Provide the (x, y) coordinate of the cell's center where the given text is located.  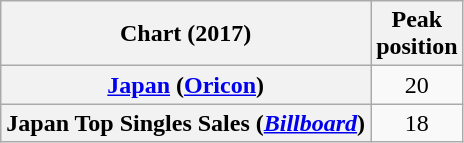
Japan Top Singles Sales (Billboard) (186, 123)
Japan (Oricon) (186, 85)
20 (417, 85)
Peakposition (417, 34)
18 (417, 123)
Chart (2017) (186, 34)
